Capture the cell that displays the provided text and extract its (X, Y) central coordinate. 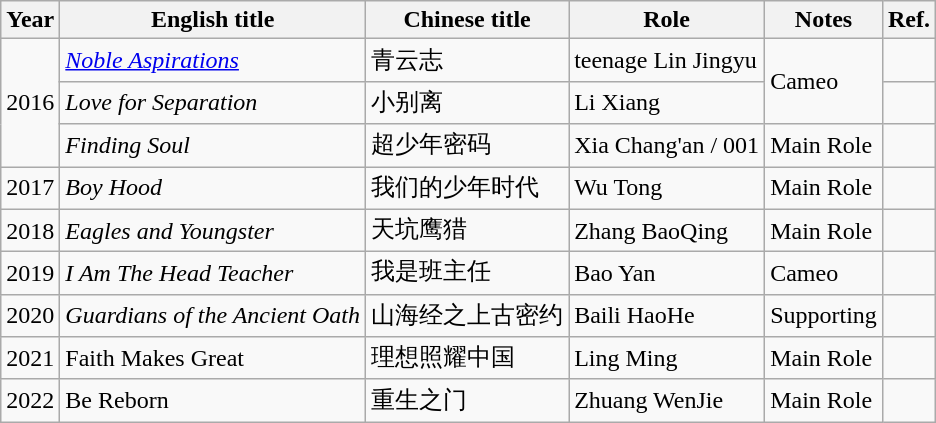
2020 (30, 316)
Baili HaoHe (667, 316)
Notes (824, 20)
Xia Chang'an / 001 (667, 146)
Be Reborn (213, 400)
Year (30, 20)
Zhang BaoQing (667, 230)
Chinese title (468, 20)
Faith Makes Great (213, 358)
超少年密码 (468, 146)
Supporting (824, 316)
Li Xiang (667, 102)
我是班主任 (468, 274)
重生之门 (468, 400)
2019 (30, 274)
2022 (30, 400)
Wu Tong (667, 188)
I Am The Head Teacher (213, 274)
小别离 (468, 102)
Zhuang WenJie (667, 400)
Noble Aspirations (213, 60)
English title (213, 20)
Love for Separation (213, 102)
teenage Lin Jingyu (667, 60)
Ling Ming (667, 358)
山海经之上古密约 (468, 316)
Ref. (908, 20)
Guardians of the Ancient Oath (213, 316)
青云志 (468, 60)
Boy Hood (213, 188)
2016 (30, 103)
Eagles and Youngster (213, 230)
Role (667, 20)
理想照耀中国 (468, 358)
Bao Yan (667, 274)
2021 (30, 358)
我们的少年时代 (468, 188)
2018 (30, 230)
天坑鹰猎 (468, 230)
Finding Soul (213, 146)
2017 (30, 188)
